Return the (x, y) coordinate for the center point of the cell that contains the specified text.  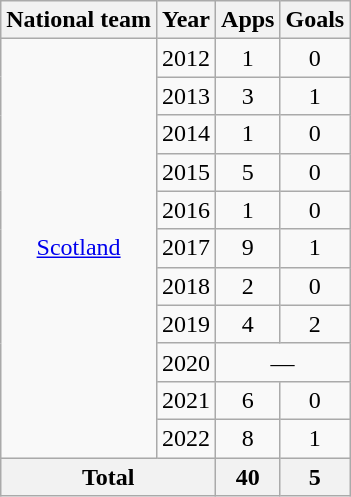
Total (108, 477)
8 (248, 438)
National team (79, 20)
2021 (186, 400)
2017 (186, 248)
9 (248, 248)
3 (248, 96)
Goals (315, 20)
2022 (186, 438)
2020 (186, 362)
6 (248, 400)
2016 (186, 210)
2019 (186, 324)
— (283, 362)
2014 (186, 134)
2018 (186, 286)
4 (248, 324)
Year (186, 20)
2012 (186, 58)
Scotland (79, 248)
Apps (248, 20)
40 (248, 477)
2015 (186, 172)
2013 (186, 96)
